Provide the (X, Y) coordinate of the cell's center where the given text is located.  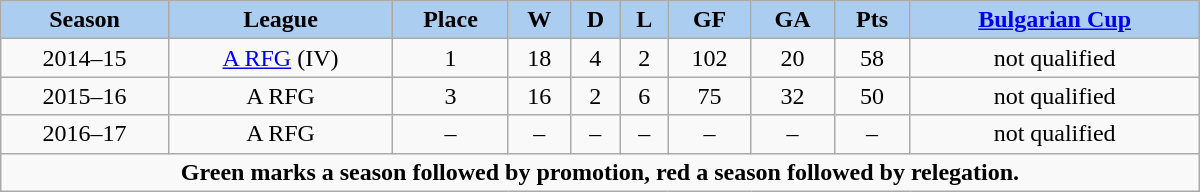
75 (710, 96)
2014–15 (85, 58)
32 (792, 96)
102 (710, 58)
D (595, 20)
50 (872, 96)
W (539, 20)
Season (85, 20)
2015–16 (85, 96)
League (280, 20)
16 (539, 96)
GF (710, 20)
Pts (872, 20)
1 (451, 58)
2016–17 (85, 134)
3 (451, 96)
A RFG (IV) (280, 58)
20 (792, 58)
L (644, 20)
58 (872, 58)
6 (644, 96)
GA (792, 20)
18 (539, 58)
4 (595, 58)
Place (451, 20)
Bulgarian Cup (1054, 20)
Green marks a season followed by promotion, red a season followed by relegation. (600, 172)
